Search for the cell housing the specified text and yield its (x, y) center coordinate. 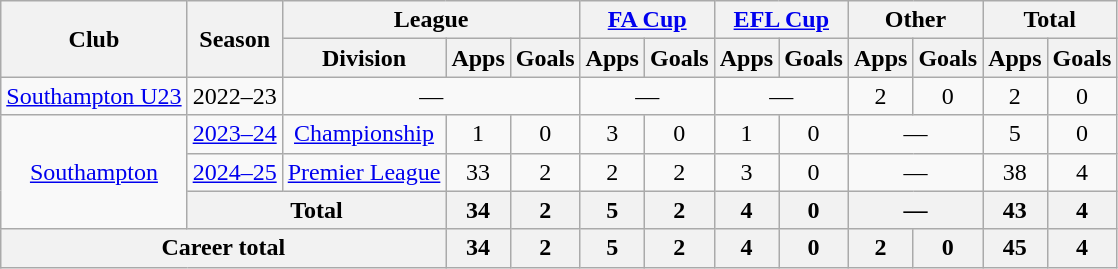
Southampton U23 (94, 96)
EFL Cup (781, 20)
2023–24 (234, 134)
Southampton (94, 172)
33 (478, 172)
45 (1015, 248)
Championship (364, 134)
FA Cup (647, 20)
Club (94, 39)
Season (234, 39)
43 (1015, 210)
Other (915, 20)
League (431, 20)
2022–23 (234, 96)
Premier League (364, 172)
2024–25 (234, 172)
Division (364, 58)
Career total (224, 248)
38 (1015, 172)
